Provide the [x, y] coordinate of the cell's center where the given text is located.  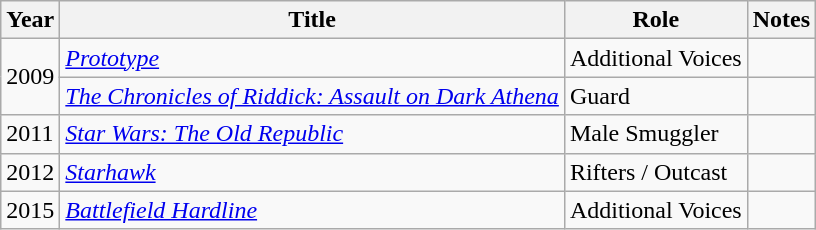
Year [30, 20]
Star Wars: The Old Republic [312, 134]
Title [312, 20]
Notes [781, 20]
Rifters / Outcast [656, 172]
2009 [30, 77]
The Chronicles of Riddick: Assault on Dark Athena [312, 96]
Battlefield Hardline [312, 210]
Starhawk [312, 172]
2011 [30, 134]
Male Smuggler [656, 134]
2012 [30, 172]
Prototype [312, 58]
2015 [30, 210]
Guard [656, 96]
Role [656, 20]
